Find where the given text appears and provide that cell's center as [x, y] coordinate. 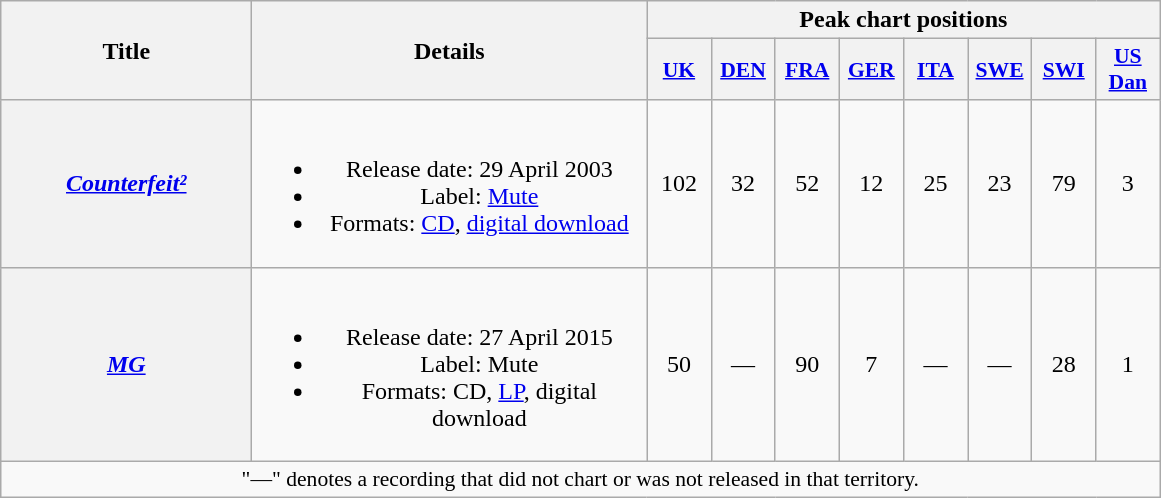
SWE [1000, 70]
Release date: 27 April 2015Label: MuteFormats: CD, LP, digital download [450, 364]
ITA [935, 70]
Peak chart positions [904, 20]
"—" denotes a recording that did not chart or was not released in that territory. [580, 479]
FRA [807, 70]
32 [743, 184]
52 [807, 184]
Counterfeit² [126, 184]
102 [679, 184]
12 [871, 184]
US Dan [1128, 70]
25 [935, 184]
3 [1128, 184]
UK [679, 70]
90 [807, 364]
SWI [1064, 70]
GER [871, 70]
79 [1064, 184]
28 [1064, 364]
Details [450, 50]
Release date: 29 April 2003Label: MuteFormats: CD, digital download [450, 184]
7 [871, 364]
Title [126, 50]
DEN [743, 70]
1 [1128, 364]
50 [679, 364]
23 [1000, 184]
MG [126, 364]
